Provide the (x, y) coordinate of the cell's center where the given text is located.  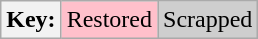
Restored (109, 20)
Scrapped (208, 20)
Key: (31, 20)
